For the text-containing cell, return its midpoint in (X, Y) coordinate format. 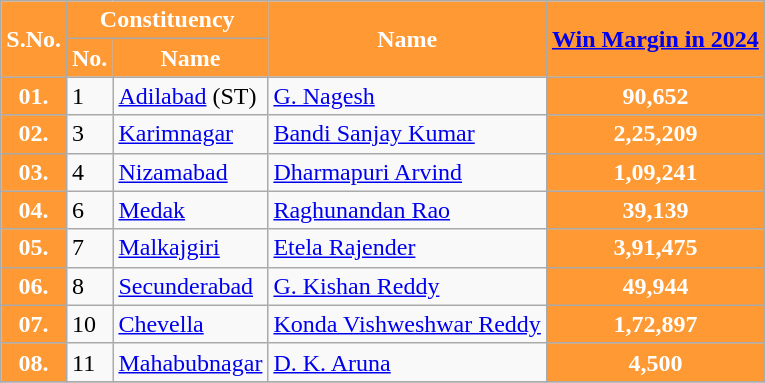
7 (89, 248)
8 (89, 286)
1 (89, 96)
Mahabubnagar (190, 362)
08. (34, 362)
Nizamabad (190, 172)
1,72,897 (655, 324)
S.No. (34, 39)
3,91,475 (655, 248)
Constituency (166, 20)
Chevella (190, 324)
No. (89, 58)
06. (34, 286)
Dharmapuri Arvind (407, 172)
4 (89, 172)
3 (89, 134)
6 (89, 210)
11 (89, 362)
Konda Vishweshwar Reddy (407, 324)
Karimnagar (190, 134)
Secunderabad (190, 286)
01. (34, 96)
Raghunandan Rao (407, 210)
07. (34, 324)
Malkajgiri (190, 248)
G. Nagesh (407, 96)
49,944 (655, 286)
G. Kishan Reddy (407, 286)
4,500 (655, 362)
D. K. Aruna (407, 362)
10 (89, 324)
Adilabad (ST) (190, 96)
Bandi Sanjay Kumar (407, 134)
1,09,241 (655, 172)
02. (34, 134)
90,652 (655, 96)
Medak (190, 210)
39,139 (655, 210)
04. (34, 210)
Etela Rajender (407, 248)
2,25,209 (655, 134)
03. (34, 172)
05. (34, 248)
Win Margin in 2024 (655, 39)
